Pinpoint the cell where the given text exists, returning its (x, y) midpoint coordinate. 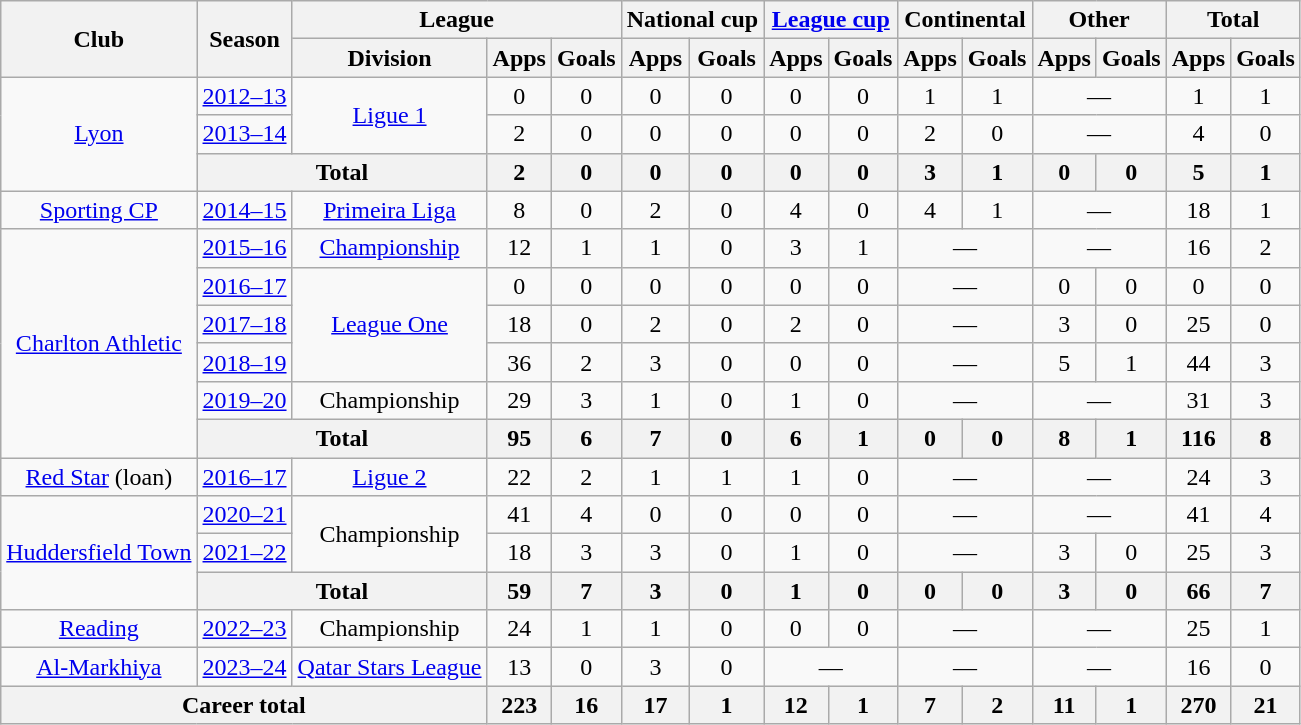
29 (519, 400)
2017–18 (244, 324)
2021–22 (244, 553)
2012–13 (244, 96)
Huddersfield Town (99, 553)
31 (1198, 400)
Charlton Athletic (99, 343)
2020–21 (244, 515)
22 (519, 477)
13 (519, 667)
2014–15 (244, 210)
21 (1266, 705)
League (456, 20)
Continental (965, 20)
270 (1198, 705)
Club (99, 39)
2022–23 (244, 629)
Ligue 2 (390, 477)
11 (1064, 705)
Qatar Stars League (390, 667)
National cup (692, 20)
59 (519, 591)
2013–14 (244, 134)
2023–24 (244, 667)
Ligue 1 (390, 115)
95 (519, 438)
League One (390, 324)
League cup (831, 20)
17 (655, 705)
Al-Markhiya (99, 667)
2019–20 (244, 400)
Other (1099, 20)
Red Star (loan) (99, 477)
Reading (99, 629)
Sporting CP (99, 210)
Primeira Liga (390, 210)
2018–19 (244, 362)
Division (390, 58)
Career total (244, 705)
Lyon (99, 134)
2015–16 (244, 248)
116 (1198, 438)
36 (519, 362)
66 (1198, 591)
44 (1198, 362)
Season (244, 39)
223 (519, 705)
